Return the (X, Y) coordinate for the center point of the cell that contains the specified text.  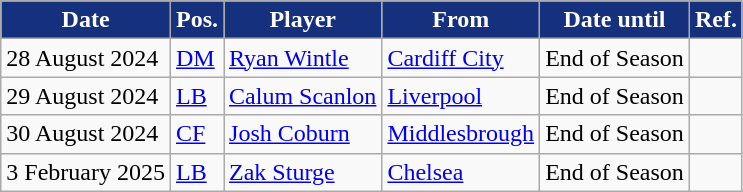
Player (303, 20)
Middlesbrough (461, 134)
30 August 2024 (86, 134)
DM (196, 58)
Zak Sturge (303, 172)
Ref. (716, 20)
From (461, 20)
Date (86, 20)
29 August 2024 (86, 96)
Ryan Wintle (303, 58)
Pos. (196, 20)
Liverpool (461, 96)
Chelsea (461, 172)
28 August 2024 (86, 58)
3 February 2025 (86, 172)
Date until (615, 20)
Calum Scanlon (303, 96)
Josh Coburn (303, 134)
Cardiff City (461, 58)
CF (196, 134)
